Output the (X, Y) coordinate of the center of the cell containing the given text.  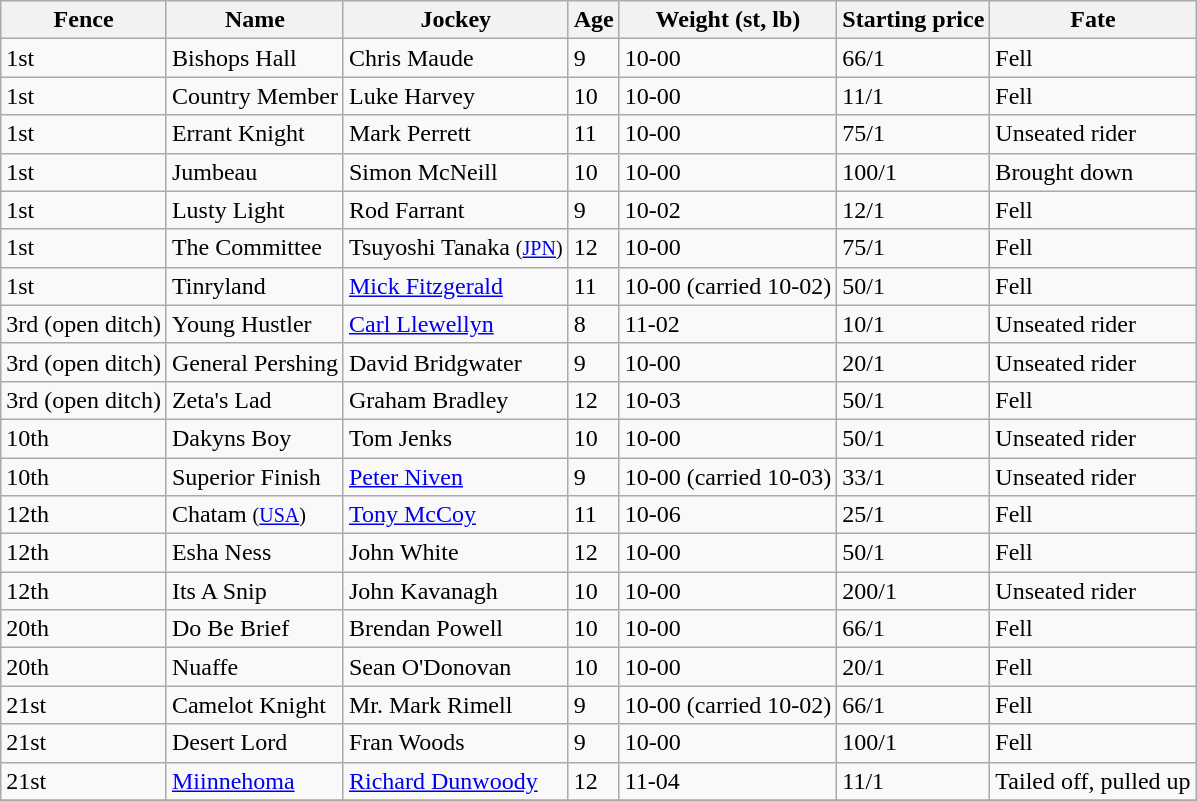
Sean O'Donovan (456, 667)
10-02 (728, 210)
Name (254, 20)
Simon McNeill (456, 172)
25/1 (914, 515)
Graham Bradley (456, 400)
Weight (st, lb) (728, 20)
Fence (84, 20)
Brought down (1093, 172)
Nuaffe (254, 667)
John Kavanagh (456, 591)
Tom Jenks (456, 438)
11-04 (728, 781)
Starting price (914, 20)
Country Member (254, 96)
The Committee (254, 248)
Luke Harvey (456, 96)
Tsuyoshi Tanaka (JPN) (456, 248)
Chatam (USA) (254, 515)
Tinryland (254, 286)
Tony McCoy (456, 515)
Richard Dunwoody (456, 781)
10-06 (728, 515)
Mark Perrett (456, 134)
Age (594, 20)
Miinnehoma (254, 781)
Young Hustler (254, 324)
Superior Finish (254, 477)
Fate (1093, 20)
Lusty Light (254, 210)
Errant Knight (254, 134)
Mr. Mark Rimell (456, 705)
Jockey (456, 20)
Its A Snip (254, 591)
General Pershing (254, 362)
Do Be Brief (254, 629)
Tailed off, pulled up (1093, 781)
Mick Fitzgerald (456, 286)
Dakyns Boy (254, 438)
Chris Maude (456, 58)
Fran Woods (456, 743)
Camelot Knight (254, 705)
Carl Llewellyn (456, 324)
12/1 (914, 210)
Bishops Hall (254, 58)
8 (594, 324)
Desert Lord (254, 743)
Brendan Powell (456, 629)
David Bridgwater (456, 362)
33/1 (914, 477)
Esha Ness (254, 553)
Jumbeau (254, 172)
10-00 (carried 10-03) (728, 477)
10/1 (914, 324)
Zeta's Lad (254, 400)
Rod Farrant (456, 210)
200/1 (914, 591)
John White (456, 553)
Peter Niven (456, 477)
10-03 (728, 400)
11-02 (728, 324)
